Extract the (X, Y) coordinate from the center of the cell holding the provided text.  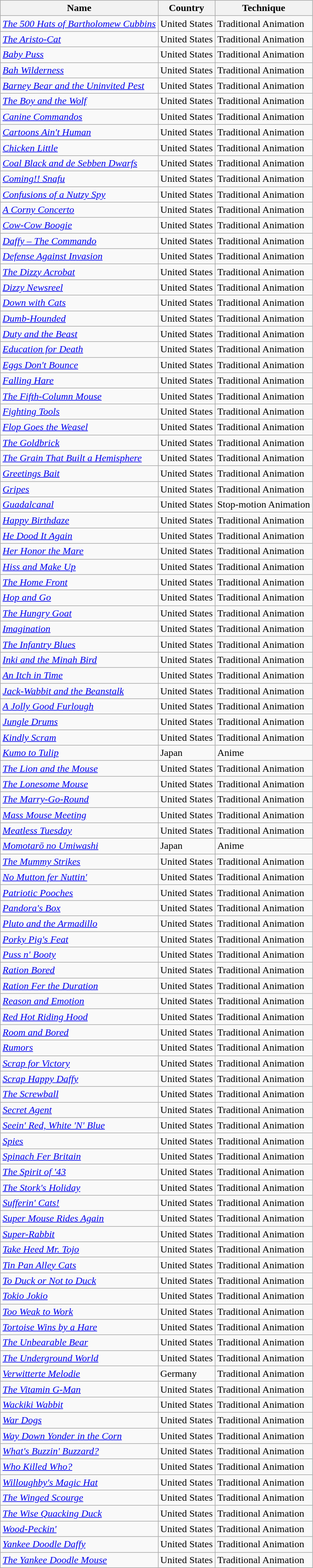
Verwitterte Melodie (79, 1374)
Barney Bear and the Uninvited Pest (79, 86)
Red Hot Riding Hood (79, 1017)
A Jolly Good Furlough (79, 707)
The Grain That Built a Hemisphere (79, 458)
Ration Fer the Duration (79, 986)
Stop-motion Animation (264, 505)
Gripes (79, 489)
Country (186, 8)
Ration Bored (79, 970)
Take Heed Mr. Tojo (79, 1250)
Tin Pan Alley Cats (79, 1265)
Reason and Emotion (79, 1001)
Kumo to Tulip (79, 753)
The Mummy Strikes (79, 861)
The Yankee Doodle Mouse (79, 1560)
Willoughby's Magic Hat (79, 1482)
Fighting Tools (79, 411)
Yankee Doodle Daffy (79, 1544)
Dizzy Newsreel (79, 287)
Seein' Red, White 'N' Blue (79, 1125)
Down with Cats (79, 303)
He Dood It Again (79, 536)
Too Weak to Work (79, 1312)
Confusions of a Nutzy Spy (79, 194)
The Boy and the Wolf (79, 101)
Tokio Jokio (79, 1296)
The Lonesome Mouse (79, 784)
Way Down Yonder in the Corn (79, 1435)
Room and Bored (79, 1032)
The Spirit of '43 (79, 1172)
Porky Pig's Feat (79, 939)
Momotarō no Umiwashi (79, 846)
Germany (186, 1374)
Cow-Cow Boogie (79, 225)
Wood-Peckin' (79, 1529)
The Lion and the Mouse (79, 769)
The Goldbrick (79, 442)
The Wise Quacking Duck (79, 1513)
Cartoons Ain't Human (79, 132)
Defense Against Invasion (79, 256)
Puss n' Booty (79, 955)
The Unbearable Bear (79, 1343)
Scrap Happy Daffy (79, 1079)
Coming!! Snafu (79, 179)
The Vitamin G-Man (79, 1389)
Rumors (79, 1048)
Mass Mouse Meeting (79, 815)
Inki and the Minah Bird (79, 660)
Technique (264, 8)
Hiss and Make Up (79, 567)
The Screwball (79, 1094)
Scrap for Victory (79, 1063)
Name (79, 8)
The Aristo-Cat (79, 39)
A Corny Concerto (79, 210)
An Itch in Time (79, 675)
Secret Agent (79, 1110)
Super-Rabbit (79, 1234)
The Infantry Blues (79, 644)
The Dizzy Acrobat (79, 272)
Sufferin' Cats! (79, 1203)
Imagination (79, 629)
Falling Hare (79, 380)
Greetings Bait (79, 474)
Jack-Wabbit and the Beanstalk (79, 691)
The Underground World (79, 1358)
The Stork's Holiday (79, 1188)
Education for Death (79, 349)
Her Honor the Mare (79, 551)
The Marry-Go-Round (79, 799)
Eggs Don't Bounce (79, 365)
Baby Puss (79, 55)
Hop and Go (79, 598)
Who Killed Who? (79, 1467)
Patriotic Pooches (79, 892)
Pandora's Box (79, 908)
The 500 Hats of Bartholomew Cubbins (79, 24)
Pluto and the Armadillo (79, 923)
Canine Commandos (79, 117)
No Mutton fer Nuttin' (79, 877)
Happy Birthdaze (79, 520)
The Winged Scourge (79, 1498)
What's Buzzin' Buzzard? (79, 1451)
Kindly Scram (79, 738)
Dumb-Hounded (79, 318)
Flop Goes the Weasel (79, 427)
Guadalcanal (79, 505)
The Fifth-Column Mouse (79, 396)
Wackiki Wabbit (79, 1405)
Jungle Drums (79, 722)
War Dogs (79, 1420)
Duty and the Beast (79, 334)
The Hungry Goat (79, 613)
Super Mouse Rides Again (79, 1219)
The Home Front (79, 582)
Spinach Fer Britain (79, 1156)
To Duck or Not to Duck (79, 1281)
Spies (79, 1141)
Chicken Little (79, 148)
Tortoise Wins by a Hare (79, 1327)
Bah Wilderness (79, 70)
Daffy – The Commando (79, 241)
Meatless Tuesday (79, 830)
Coal Black and de Sebben Dwarfs (79, 163)
